Determine the (X, Y) coordinate at the center of the cell enclosing the given text.  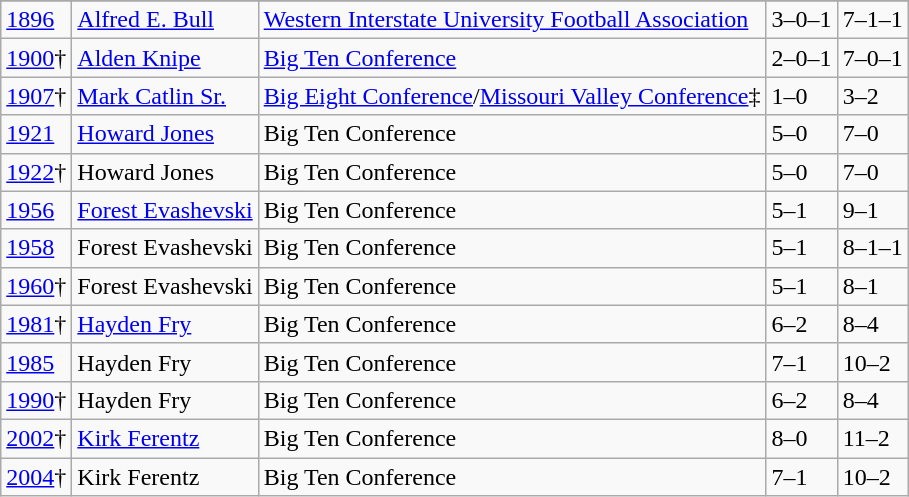
2–0–1 (802, 58)
1956 (36, 210)
3–0–1 (802, 20)
Mark Catlin Sr. (165, 96)
9–1 (872, 210)
1–0 (802, 96)
2004† (36, 477)
1990† (36, 400)
1958 (36, 248)
1921 (36, 134)
Big Eight Conference/Missouri Valley Conference‡ (512, 96)
8–0 (802, 438)
Alfred E. Bull (165, 20)
1960† (36, 286)
1896 (36, 20)
1922† (36, 172)
8–1 (872, 286)
7–1–1 (872, 20)
2002† (36, 438)
Western Interstate University Football Association (512, 20)
1985 (36, 362)
8–1–1 (872, 248)
1981† (36, 324)
1907† (36, 96)
3–2 (872, 96)
11–2 (872, 438)
Alden Knipe (165, 58)
1900† (36, 58)
7–0–1 (872, 58)
